Find where the given text appears and provide that cell's center as [x, y] coordinate. 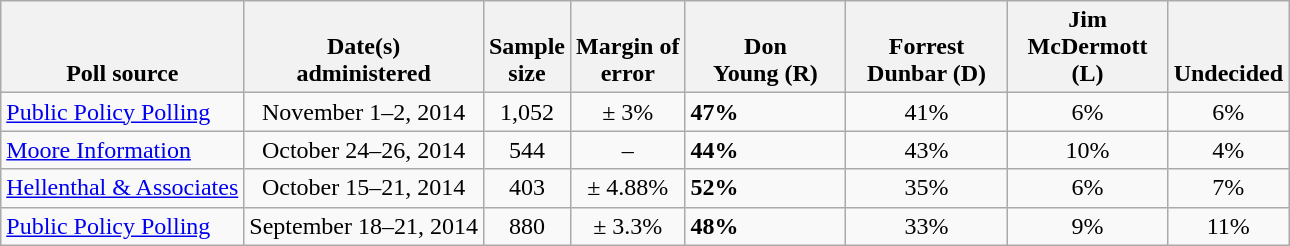
44% [766, 150]
11% [1228, 226]
Poll source [122, 47]
JimMcDermott (L) [1088, 47]
Margin oferror [628, 47]
± 3% [628, 112]
33% [926, 226]
October 15–21, 2014 [364, 188]
Date(s)administered [364, 47]
52% [766, 188]
– [628, 150]
Hellenthal & Associates [122, 188]
4% [1228, 150]
Undecided [1228, 47]
± 3.3% [628, 226]
880 [526, 226]
47% [766, 112]
DonYoung (R) [766, 47]
1,052 [526, 112]
ForrestDunbar (D) [926, 47]
Samplesize [526, 47]
43% [926, 150]
48% [766, 226]
Moore Information [122, 150]
35% [926, 188]
November 1–2, 2014 [364, 112]
10% [1088, 150]
544 [526, 150]
9% [1088, 226]
± 4.88% [628, 188]
7% [1228, 188]
403 [526, 188]
September 18–21, 2014 [364, 226]
41% [926, 112]
October 24–26, 2014 [364, 150]
